Pinpoint the cell where the given text exists, returning its (x, y) midpoint coordinate. 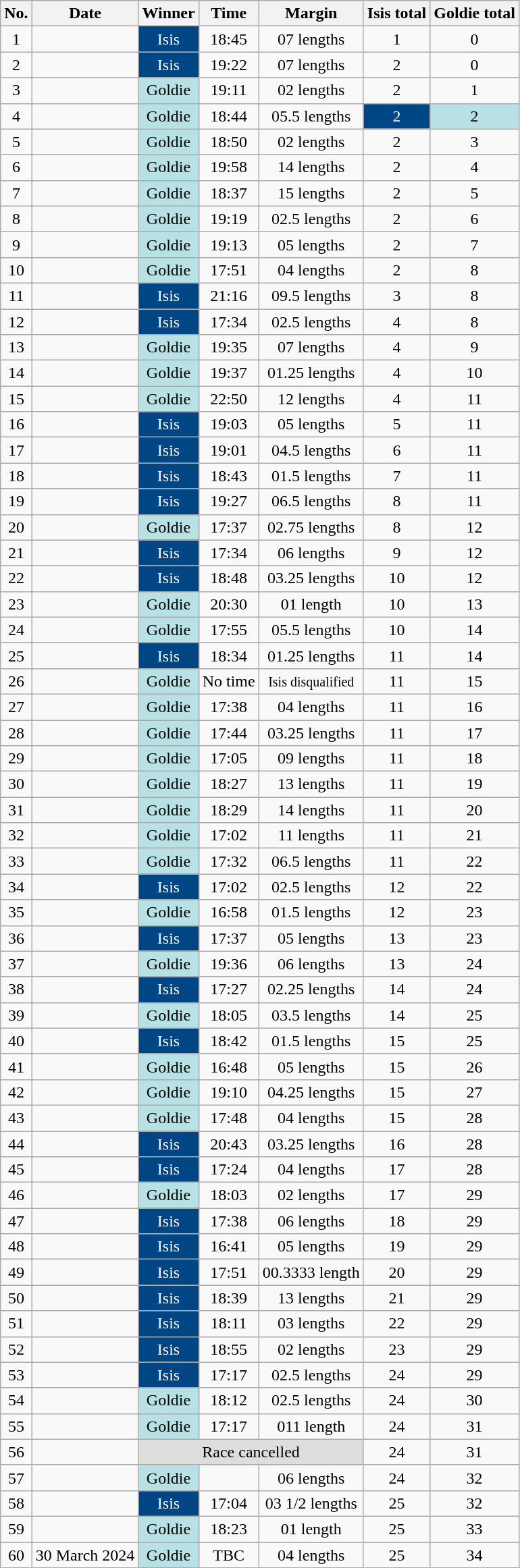
18:23 (228, 1529)
55 (16, 1426)
39 (16, 1015)
51 (16, 1324)
38 (16, 990)
52 (16, 1349)
Goldie total (475, 13)
02.25 lengths (311, 990)
18:29 (228, 810)
19:03 (228, 425)
18:44 (228, 116)
No time (228, 681)
19:01 (228, 450)
20:43 (228, 1144)
17:55 (228, 630)
17:05 (228, 759)
42 (16, 1092)
60 (16, 1555)
48 (16, 1247)
Margin (311, 13)
46 (16, 1195)
15 lengths (311, 193)
19:19 (228, 219)
03 1/2 lengths (311, 1503)
Date (85, 13)
16:58 (228, 913)
011 length (311, 1426)
19:13 (228, 244)
18:37 (228, 193)
19:27 (228, 502)
00.3333 length (311, 1272)
17:27 (228, 990)
22:50 (228, 399)
18:55 (228, 1349)
17:24 (228, 1170)
45 (16, 1170)
17:04 (228, 1503)
16:41 (228, 1247)
18:45 (228, 39)
18:50 (228, 142)
17:48 (228, 1118)
19:35 (228, 348)
TBC (228, 1555)
18:39 (228, 1298)
17:32 (228, 861)
19:22 (228, 65)
04.5 lengths (311, 450)
09 lengths (311, 759)
50 (16, 1298)
03 lengths (311, 1324)
58 (16, 1503)
57 (16, 1478)
20:30 (228, 604)
11 lengths (311, 836)
19:11 (228, 90)
47 (16, 1221)
40 (16, 1041)
Isis disqualified (311, 681)
18:42 (228, 1041)
41 (16, 1066)
54 (16, 1401)
12 lengths (311, 399)
18:48 (228, 578)
19:37 (228, 373)
37 (16, 964)
03.5 lengths (311, 1015)
Race cancelled (251, 1452)
49 (16, 1272)
02.75 lengths (311, 527)
09.5 lengths (311, 296)
19:36 (228, 964)
19:10 (228, 1092)
Winner (169, 13)
Time (228, 13)
18:27 (228, 784)
36 (16, 938)
53 (16, 1375)
18:34 (228, 655)
19:58 (228, 167)
59 (16, 1529)
04.25 lengths (311, 1092)
18:05 (228, 1015)
No. (16, 13)
18:03 (228, 1195)
35 (16, 913)
56 (16, 1452)
18:12 (228, 1401)
16:48 (228, 1066)
21:16 (228, 296)
17:44 (228, 732)
30 March 2024 (85, 1555)
44 (16, 1144)
43 (16, 1118)
18:43 (228, 476)
18:11 (228, 1324)
Isis total (396, 13)
